Identify which cell holds the provided text, then report its [X, Y] central coordinate. 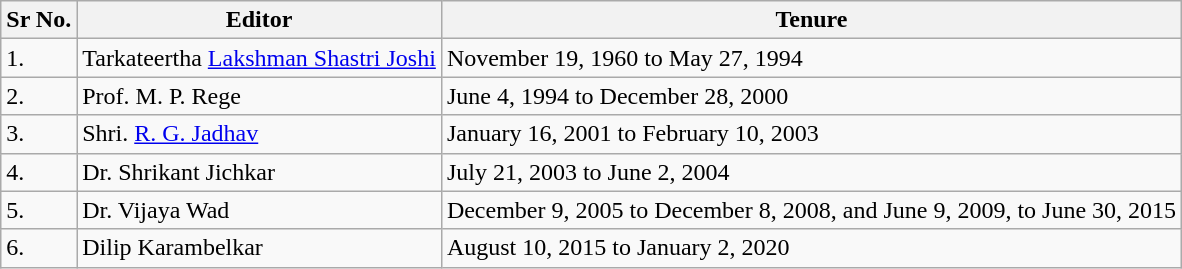
Dilip Karambelkar [260, 248]
December 9, 2005 to December 8, 2008, and June 9, 2009, to June 30, 2015 [811, 210]
November 19, 1960 to May 27, 1994 [811, 58]
6. [39, 248]
Shri. R. G. Jadhav [260, 134]
July 21, 2003 to June 2, 2004 [811, 172]
4. [39, 172]
January 16, 2001 to February 10, 2003 [811, 134]
Dr. Shrikant Jichkar [260, 172]
Tenure [811, 20]
1. [39, 58]
Sr No. [39, 20]
Prof. M. P. Rege [260, 96]
3. [39, 134]
June 4, 1994 to December 28, 2000 [811, 96]
Dr. Vijaya Wad [260, 210]
2. [39, 96]
Tarkateertha Lakshman Shastri Joshi [260, 58]
5. [39, 210]
August 10, 2015 to January 2, 2020 [811, 248]
Editor [260, 20]
